Search for the cell housing the specified text and yield its (x, y) center coordinate. 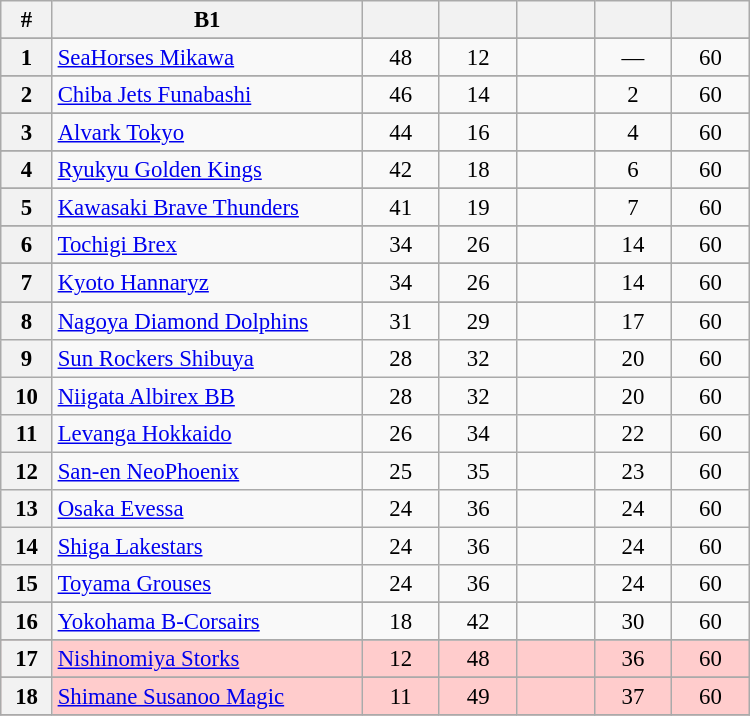
29 (478, 321)
23 (632, 471)
31 (400, 321)
44 (400, 133)
1 (27, 58)
Chiba Jets Funabashi (207, 95)
5 (27, 208)
37 (632, 697)
Levanga Hokkaido (207, 433)
Osaka Evessa (207, 509)
Tochigi Brex (207, 245)
10 (27, 396)
49 (478, 697)
San-en NeoPhoenix (207, 471)
SeaHorses Mikawa (207, 58)
Ryukyu Golden Kings (207, 170)
Kawasaki Brave Thunders (207, 208)
Nishinomiya Storks (207, 659)
30 (632, 621)
Shimane Susanoo Magic (207, 697)
Shiga Lakestars (207, 546)
Alvark Tokyo (207, 133)
# (27, 20)
25 (400, 471)
41 (400, 208)
46 (400, 95)
B1 (207, 20)
35 (478, 471)
15 (27, 584)
19 (478, 208)
Niigata Albirex BB (207, 396)
Kyoto Hannaryz (207, 283)
Toyama Grouses (207, 584)
Sun Rockers Shibuya (207, 358)
3 (27, 133)
13 (27, 509)
22 (632, 433)
8 (27, 321)
Yokohama B-Corsairs (207, 621)
— (632, 58)
Nagoya Diamond Dolphins (207, 321)
9 (27, 358)
